Locate the cell with the specified text and output its [X, Y] center coordinate. 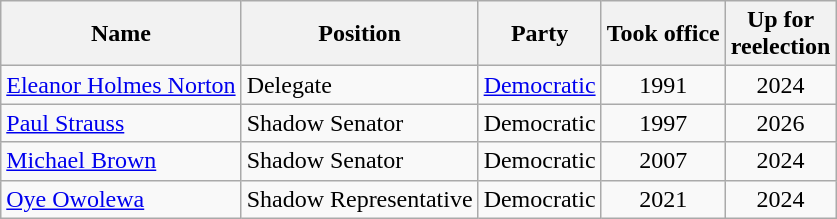
Name [121, 34]
Shadow Representative [360, 199]
2021 [663, 199]
Position [360, 34]
2026 [780, 123]
2007 [663, 161]
Delegate [360, 85]
1991 [663, 85]
Party [540, 34]
1997 [663, 123]
Oye Owolewa [121, 199]
Eleanor Holmes Norton [121, 85]
Up forreelection [780, 34]
Paul Strauss [121, 123]
Took office [663, 34]
Michael Brown [121, 161]
